Extract the [X, Y] coordinate from the center of the cell holding the provided text.  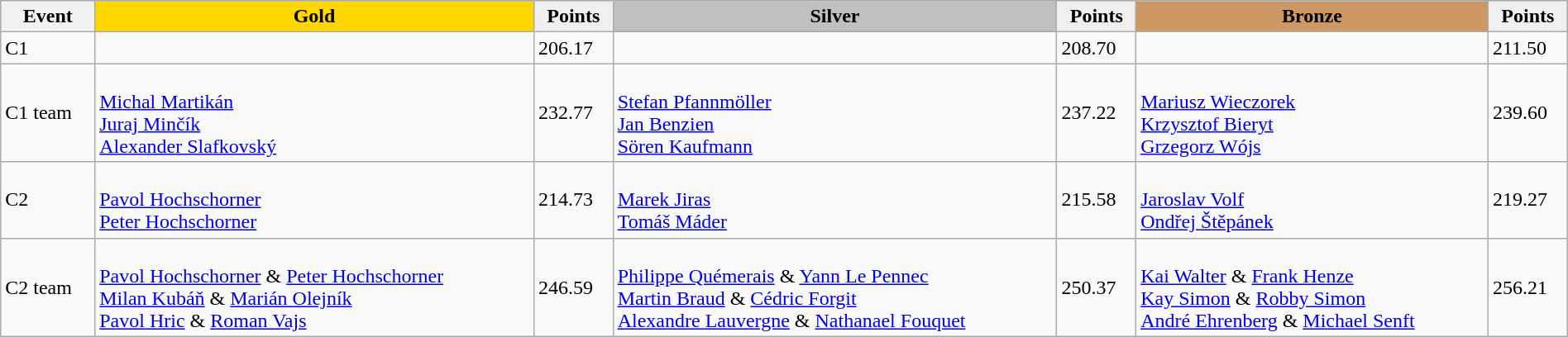
Jaroslav VolfOndřej Štěpánek [1312, 200]
211.50 [1527, 48]
C1 [48, 48]
Pavol Hochschorner & Peter HochschornerMilan Kubáň & Marián OlejníkPavol Hric & Roman Vajs [314, 287]
C2 team [48, 287]
Bronze [1312, 17]
215.58 [1097, 200]
Event [48, 17]
Pavol HochschornerPeter Hochschorner [314, 200]
239.60 [1527, 112]
232.77 [573, 112]
Stefan PfannmöllerJan BenzienSören Kaufmann [835, 112]
246.59 [573, 287]
Michal MartikánJuraj MinčíkAlexander Slafkovský [314, 112]
Gold [314, 17]
Philippe Quémerais & Yann Le PennecMartin Braud & Cédric ForgitAlexandre Lauvergne & Nathanael Fouquet [835, 287]
208.70 [1097, 48]
Marek JirasTomáš Máder [835, 200]
206.17 [573, 48]
C2 [48, 200]
219.27 [1527, 200]
Kai Walter & Frank HenzeKay Simon & Robby SimonAndré Ehrenberg & Michael Senft [1312, 287]
Mariusz WieczorekKrzysztof BierytGrzegorz Wójs [1312, 112]
250.37 [1097, 287]
237.22 [1097, 112]
Silver [835, 17]
256.21 [1527, 287]
214.73 [573, 200]
C1 team [48, 112]
